Detect which cell encompasses the target text, then output its (x, y) center coordinate. 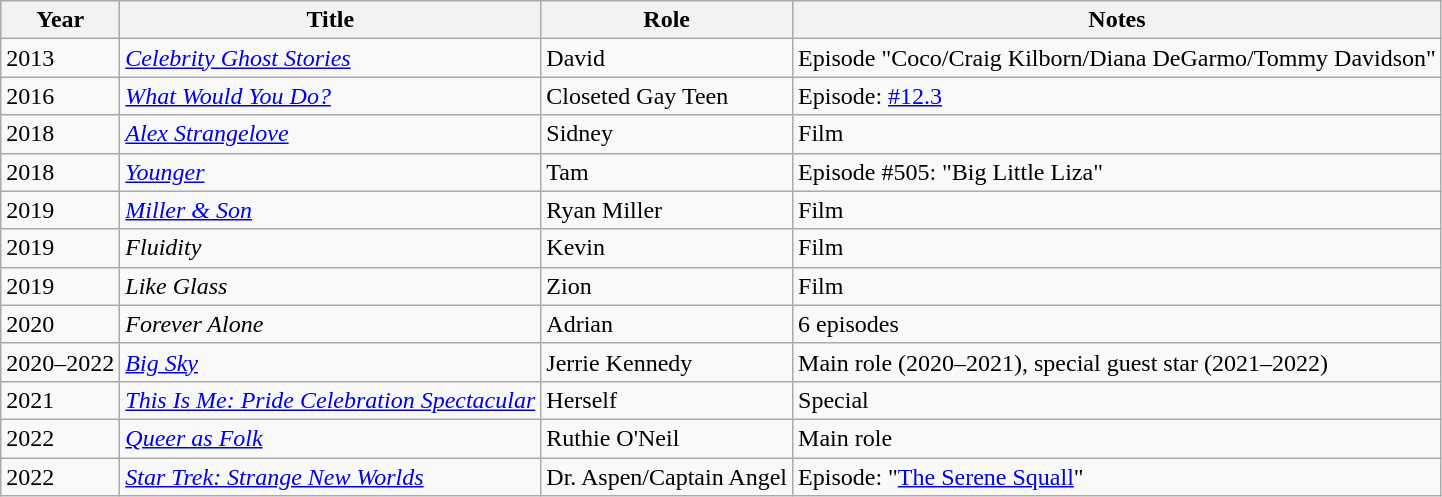
2020–2022 (60, 362)
2021 (60, 400)
Younger (330, 172)
Queer as Folk (330, 438)
Main role (1118, 438)
2020 (60, 324)
Miller & Son (330, 210)
Tam (667, 172)
Celebrity Ghost Stories (330, 58)
Ryan Miller (667, 210)
Special (1118, 400)
Title (330, 20)
Dr. Aspen/Captain Angel (667, 477)
David (667, 58)
Alex Strangelove (330, 134)
Zion (667, 286)
Ruthie O'Neil (667, 438)
Role (667, 20)
2013 (60, 58)
Adrian (667, 324)
Kevin (667, 248)
Year (60, 20)
Main role (2020–2021), special guest star (2021–2022) (1118, 362)
Fluidity (330, 248)
6 episodes (1118, 324)
Like Glass (330, 286)
Episode: #12.3 (1118, 96)
What Would You Do? (330, 96)
Sidney (667, 134)
2016 (60, 96)
Forever Alone (330, 324)
Big Sky (330, 362)
Jerrie Kennedy (667, 362)
Episode: "The Serene Squall" (1118, 477)
Notes (1118, 20)
Closeted Gay Teen (667, 96)
Episode "Coco/Craig Kilborn/Diana DeGarmo/Tommy Davidson" (1118, 58)
Star Trek: Strange New Worlds (330, 477)
Episode #505: "Big Little Liza" (1118, 172)
Herself (667, 400)
This Is Me: Pride Celebration Spectacular (330, 400)
